Pinpoint the cell where the given text exists, returning its (x, y) midpoint coordinate. 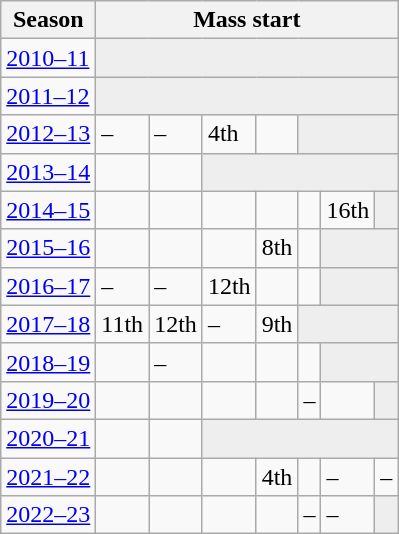
2012–13 (48, 134)
2010–11 (48, 58)
11th (122, 324)
2017–18 (48, 324)
2016–17 (48, 286)
8th (277, 248)
16th (348, 210)
2020–21 (48, 438)
2018–19 (48, 362)
2015–16 (48, 248)
9th (277, 324)
2013–14 (48, 172)
Mass start (247, 20)
2019–20 (48, 400)
2014–15 (48, 210)
2022–23 (48, 515)
2011–12 (48, 96)
2021–22 (48, 477)
Season (48, 20)
